Capture the cell that displays the provided text and extract its [X, Y] central coordinate. 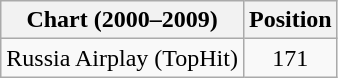
Chart (2000–2009) [122, 20]
Position [290, 20]
171 [290, 58]
Russia Airplay (TopHit) [122, 58]
